Identify which cell holds the provided text, then report its [x, y] central coordinate. 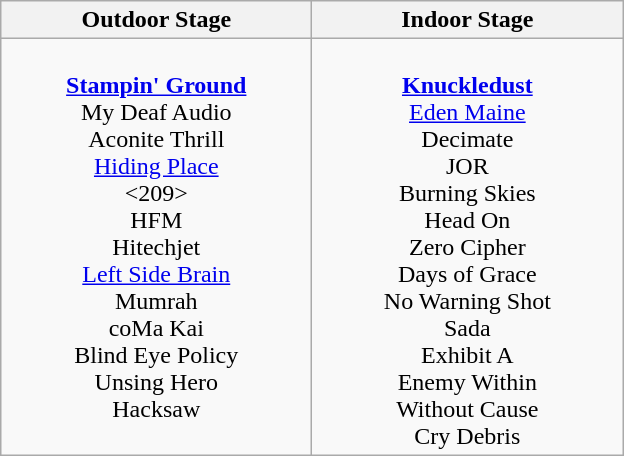
Indoor Stage [468, 20]
Outdoor Stage [156, 20]
Stampin' Ground My Deaf Audio Aconite Thrill Hiding Place <209> HFM Hitechjet Left Side Brain Mumrah coMa Kai Blind Eye Policy Unsing Hero Hacksaw [156, 247]
